Detect which cell encompasses the target text, then output its [X, Y] center coordinate. 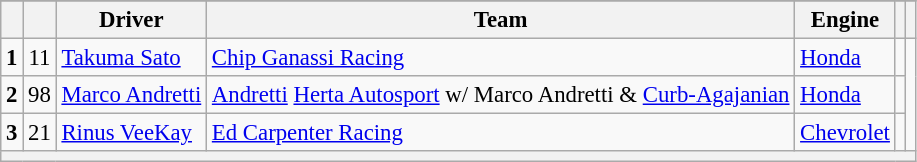
Rinus VeeKay [131, 133]
Chevrolet [845, 133]
11 [40, 58]
Driver [131, 20]
Chip Ganassi Racing [501, 58]
Engine [845, 20]
21 [40, 133]
Team [501, 20]
2 [12, 95]
Marco Andretti [131, 95]
1 [12, 58]
Ed Carpenter Racing [501, 133]
Takuma Sato [131, 58]
Andretti Herta Autosport w/ Marco Andretti & Curb-Agajanian [501, 95]
98 [40, 95]
3 [12, 133]
